Extract the [X, Y] coordinate from the center of the cell holding the provided text.  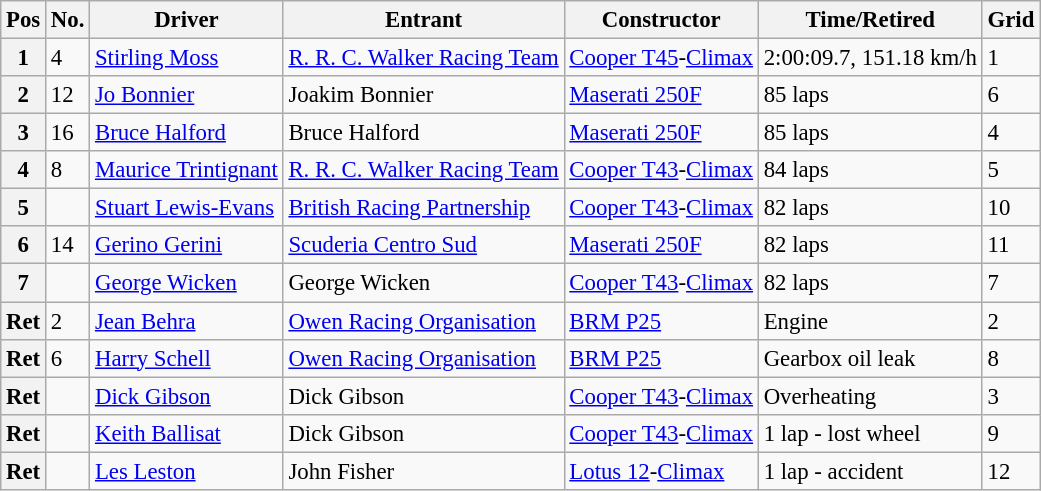
John Fisher [424, 471]
Maurice Trintignant [186, 170]
Scuderia Centro Sud [424, 245]
11 [1010, 245]
Harry Schell [186, 358]
Jean Behra [186, 321]
Cooper T45-Climax [661, 58]
Joakim Bonnier [424, 95]
Les Leston [186, 471]
Gearbox oil leak [870, 358]
Time/Retired [870, 20]
9 [1010, 433]
Gerino Gerini [186, 245]
1 lap - lost wheel [870, 433]
British Racing Partnership [424, 208]
Stirling Moss [186, 58]
Stuart Lewis-Evans [186, 208]
Jo Bonnier [186, 95]
2:00:09.7, 151.18 km/h [870, 58]
Entrant [424, 20]
Constructor [661, 20]
Overheating [870, 396]
Lotus 12-Climax [661, 471]
Pos [24, 20]
84 laps [870, 170]
Driver [186, 20]
Grid [1010, 20]
16 [68, 133]
Engine [870, 321]
10 [1010, 208]
14 [68, 245]
1 lap - accident [870, 471]
Keith Ballisat [186, 433]
No. [68, 20]
